Locate the cell with the specified text and output its [x, y] center coordinate. 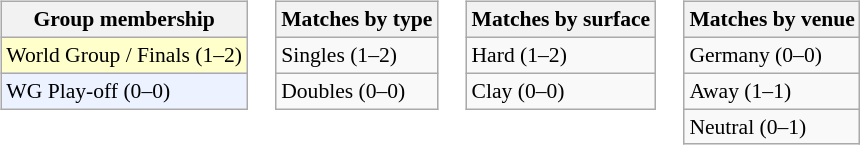
Singles (1–2) [356, 55]
Neutral (0–1) [772, 127]
World Group / Finals (1–2) [124, 55]
WG Play-off (0–0) [124, 91]
Group membership [124, 20]
Away (1–1) [772, 91]
Doubles (0–0) [356, 91]
Clay (0–0) [560, 91]
Matches by surface [560, 20]
Germany (0–0) [772, 55]
Hard (1–2) [560, 55]
Matches by venue [772, 20]
Matches by type [356, 20]
